Determine the (x, y) coordinate at the center of the cell enclosing the given text.  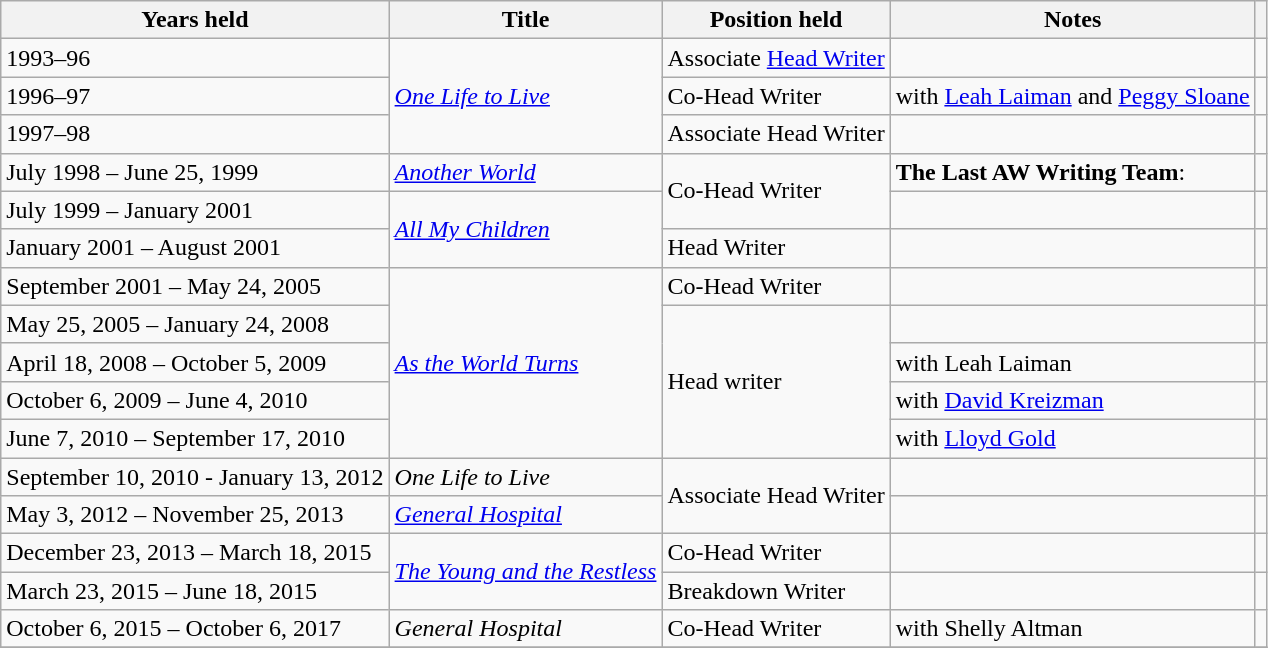
1997–98 (195, 134)
Breakdown Writer (776, 591)
June 7, 2010 – September 17, 2010 (195, 438)
April 18, 2008 – October 5, 2009 (195, 362)
Years held (195, 20)
September 10, 2010 - January 13, 2012 (195, 477)
1996–97 (195, 96)
October 6, 2009 – June 4, 2010 (195, 400)
with David Kreizman (1072, 400)
March 23, 2015 – June 18, 2015 (195, 591)
Another World (526, 172)
All My Children (526, 229)
Position held (776, 20)
December 23, 2013 – March 18, 2015 (195, 553)
January 2001 – August 2001 (195, 248)
with Leah Laiman (1072, 362)
with Shelly Altman (1072, 629)
The Last AW Writing Team: (1072, 172)
Head writer (776, 381)
with Lloyd Gold (1072, 438)
October 6, 2015 – October 6, 2017 (195, 629)
1993–96 (195, 58)
The Young and the Restless (526, 572)
July 1999 – January 2001 (195, 210)
with Leah Laiman and Peggy Sloane (1072, 96)
Title (526, 20)
July 1998 – June 25, 1999 (195, 172)
Notes (1072, 20)
May 3, 2012 – November 25, 2013 (195, 515)
May 25, 2005 – January 24, 2008 (195, 324)
Head Writer (776, 248)
As the World Turns (526, 362)
September 2001 – May 24, 2005 (195, 286)
